Return (x, y) of the center of cell containing provided text 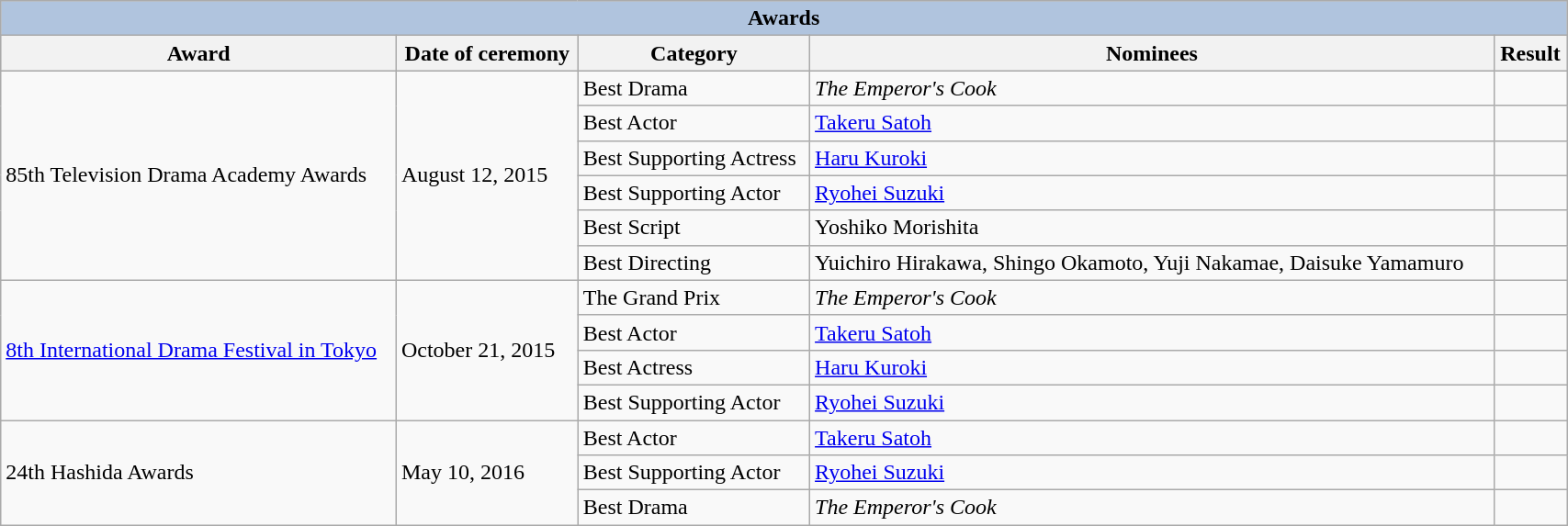
8th International Drama Festival in Tokyo (198, 350)
Nominees (1152, 53)
24th Hashida Awards (198, 473)
Awards (784, 18)
Yoshiko Morishita (1152, 228)
Date of ceremony (487, 53)
Result (1530, 53)
Yuichiro Hirakawa, Shingo Okamoto, Yuji Nakamae, Daisuke Yamamuro (1152, 263)
Best Supporting Actress (694, 158)
Award (198, 53)
Best Script (694, 228)
Best Directing (694, 263)
The Grand Prix (694, 297)
August 12, 2015 (487, 175)
Best Actress (694, 367)
85th Television Drama Academy Awards (198, 175)
Category (694, 53)
May 10, 2016 (487, 473)
October 21, 2015 (487, 350)
